Return the [x, y] coordinate for the center point of the cell that contains the specified text.  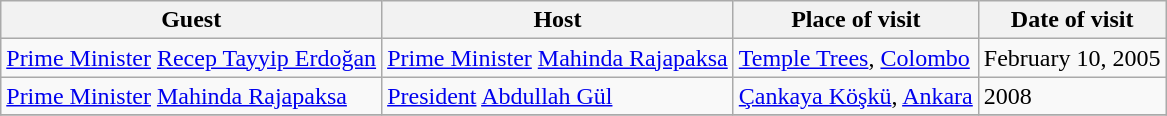
February 10, 2005 [1072, 58]
Date of visit [1072, 20]
President Abdullah Gül [558, 96]
2008 [1072, 96]
Host [558, 20]
Place of visit [856, 20]
Temple Trees, Colombo [856, 58]
Guest [192, 20]
Prime Minister Recep Tayyip Erdoğan [192, 58]
Çankaya Köşkü, Ankara [856, 96]
